For the text-containing cell, return its midpoint in (x, y) coordinate format. 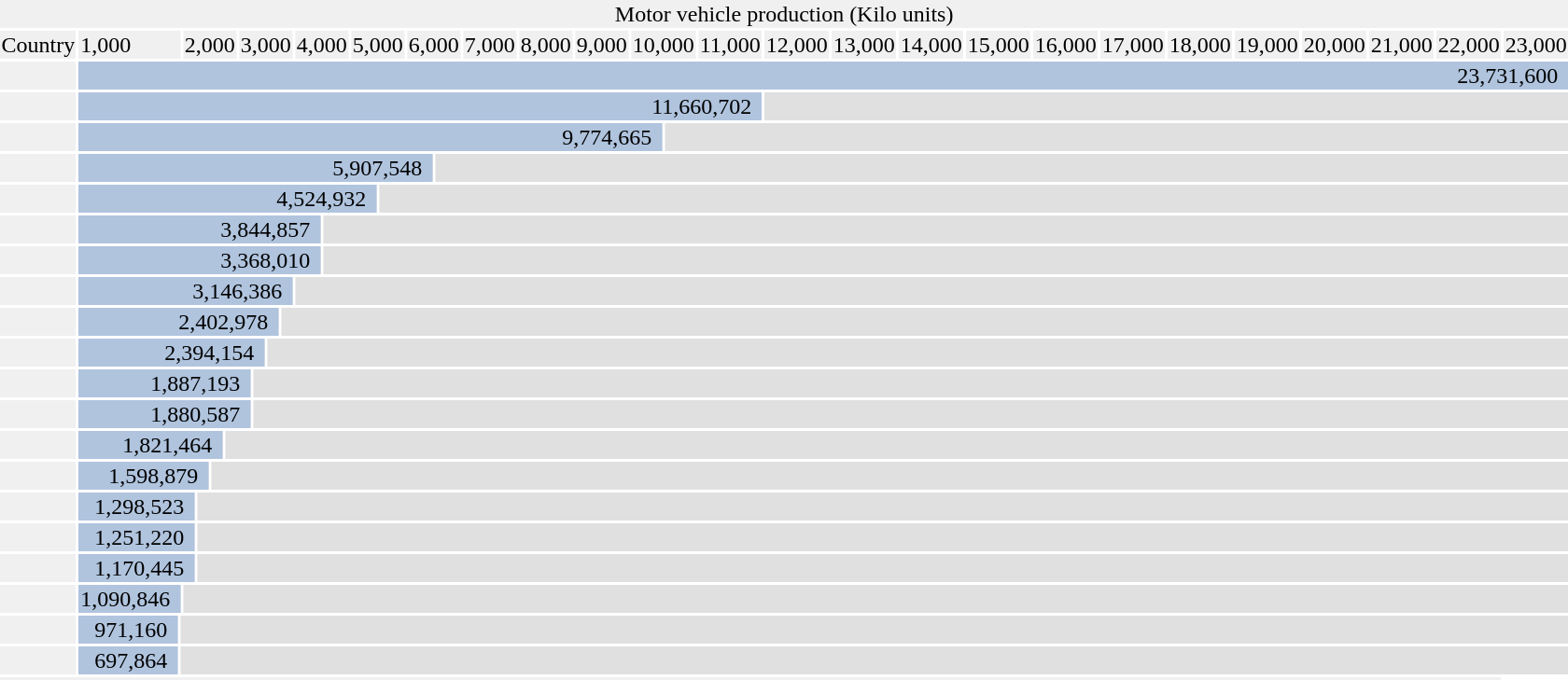
21,000 (1402, 45)
1,880,587 (165, 414)
1,090,846 (131, 599)
9,774,665 (371, 137)
22,000 (1469, 45)
3,368,010 (200, 260)
Country (38, 45)
15,000 (999, 45)
16,000 (1066, 45)
3,146,386 (187, 291)
20,000 (1335, 45)
1,598,879 (144, 476)
18,000 (1200, 45)
11,000 (730, 45)
2,394,154 (172, 353)
1,251,220 (137, 537)
5,907,548 (256, 168)
6,000 (433, 45)
1,298,523 (137, 507)
Motor vehicle production (Kilo units) (784, 14)
12,000 (797, 45)
5,000 (377, 45)
13,000 (864, 45)
4,000 (321, 45)
1,887,193 (165, 383)
3,844,857 (200, 229)
1,821,464 (151, 445)
10,000 (663, 45)
7,000 (489, 45)
971,160 (129, 630)
11,660,702 (421, 106)
9,000 (601, 45)
1,000 (131, 45)
2,000 (209, 45)
3,000 (265, 45)
19,000 (1267, 45)
697,864 (129, 660)
8,000 (545, 45)
1,170,445 (137, 568)
2,402,978 (179, 322)
23,000 (1536, 45)
17,000 (1133, 45)
4,524,932 (228, 199)
14,000 (931, 45)
